Pinpoint the cell where the given text exists, returning its (x, y) midpoint coordinate. 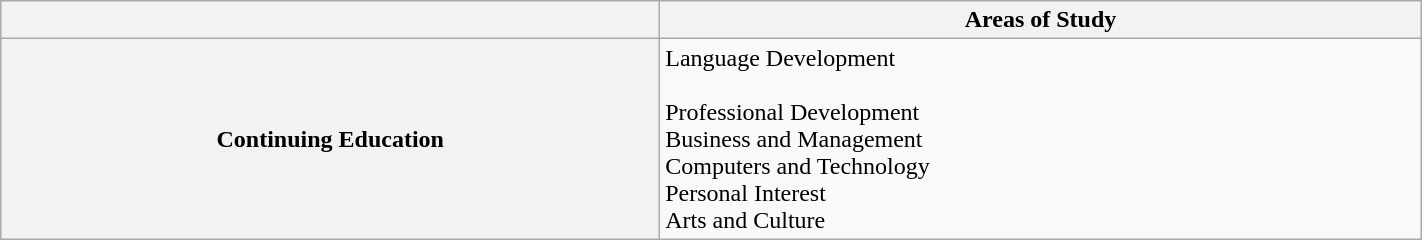
Language DevelopmentProfessional Development Business and Management Computers and Technology Personal Interest Arts and Culture (1041, 139)
Continuing Education (330, 139)
Areas of Study (1041, 20)
